Search for the cell housing the specified text and yield its [x, y] center coordinate. 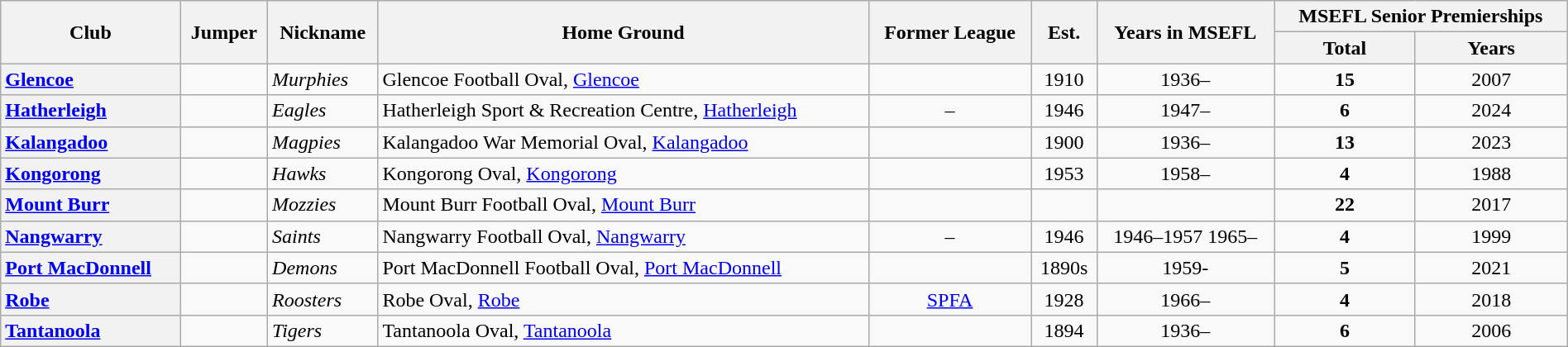
Est. [1064, 32]
2024 [1491, 111]
Mount Burr [91, 205]
Mount Burr Football Oval, Mount Burr [624, 205]
Home Ground [624, 32]
1958– [1185, 173]
1999 [1491, 236]
Tigers [323, 330]
Murphies [323, 79]
1988 [1491, 173]
1894 [1064, 330]
15 [1345, 79]
2007 [1491, 79]
Hatherleigh [91, 111]
Hatherleigh Sport & Recreation Centre, Hatherleigh [624, 111]
Port MacDonnell [91, 268]
Glencoe [91, 79]
Roosters [323, 299]
Robe Oval, Robe [624, 299]
Kalangadoo War Memorial Oval, Kalangadoo [624, 142]
Glencoe Football Oval, Glencoe [624, 79]
Port MacDonnell Football Oval, Port MacDonnell [624, 268]
2006 [1491, 330]
1910 [1064, 79]
Kalangadoo [91, 142]
Club [91, 32]
MSEFL Senior Premierships [1421, 17]
Kongorong [91, 173]
1953 [1064, 173]
1959- [1185, 268]
SPFA [949, 299]
Nickname [323, 32]
Saints [323, 236]
Nangwarry [91, 236]
Eagles [323, 111]
5 [1345, 268]
Total [1345, 48]
1966– [1185, 299]
2017 [1491, 205]
Magpies [323, 142]
2018 [1491, 299]
Tantanoola [91, 330]
2021 [1491, 268]
Tantanoola Oval, Tantanoola [624, 330]
1947– [1185, 111]
Demons [323, 268]
1900 [1064, 142]
Nangwarry Football Oval, Nangwarry [624, 236]
1890s [1064, 268]
1946–1957 1965– [1185, 236]
Former League [949, 32]
Jumper [223, 32]
2023 [1491, 142]
Mozzies [323, 205]
Robe [91, 299]
Years [1491, 48]
Years in MSEFL [1185, 32]
13 [1345, 142]
22 [1345, 205]
Hawks [323, 173]
1928 [1064, 299]
Kongorong Oval, Kongorong [624, 173]
